Return the [X, Y] coordinate for the center point of the cell that contains the specified text.  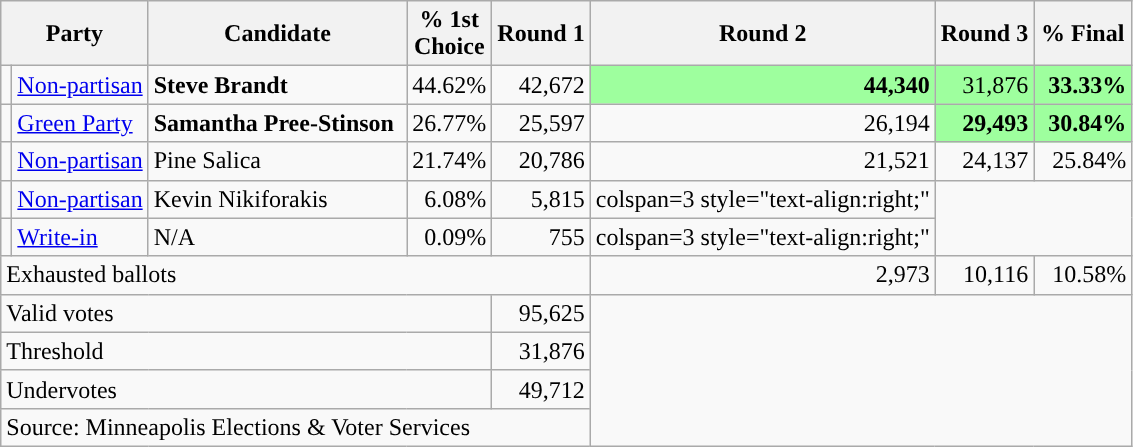
Valid votes [246, 313]
29,493 [984, 123]
44,340 [762, 85]
Round 2 [762, 34]
5,815 [541, 199]
20,786 [541, 161]
26,194 [762, 123]
% 1stChoice [450, 34]
10.58% [1083, 275]
26.77% [450, 123]
Write-in [80, 237]
Steve Brandt [278, 85]
Undervotes [246, 389]
10,116 [984, 275]
30.84% [1083, 123]
44.62% [450, 85]
Source: Minneapolis Elections & Voter Services [566, 427]
2,973 [762, 275]
Threshold [246, 351]
Kevin Nikiforakis [278, 199]
N/A [278, 237]
33.33% [1083, 85]
49,712 [541, 389]
755 [541, 237]
6.08% [450, 199]
Green Party [80, 123]
24,137 [984, 161]
25.84% [1083, 161]
Round 1 [541, 34]
21.74% [450, 161]
Party [74, 34]
% Final [1083, 34]
Candidate [278, 34]
0.09% [450, 237]
25,597 [541, 123]
21,521 [762, 161]
Exhausted ballots [296, 275]
95,625 [541, 313]
42,672 [541, 85]
Pine Salica [278, 161]
Round 3 [984, 34]
Samantha Pree-Stinson [278, 123]
